Identify which cell holds the provided text, then report its (X, Y) central coordinate. 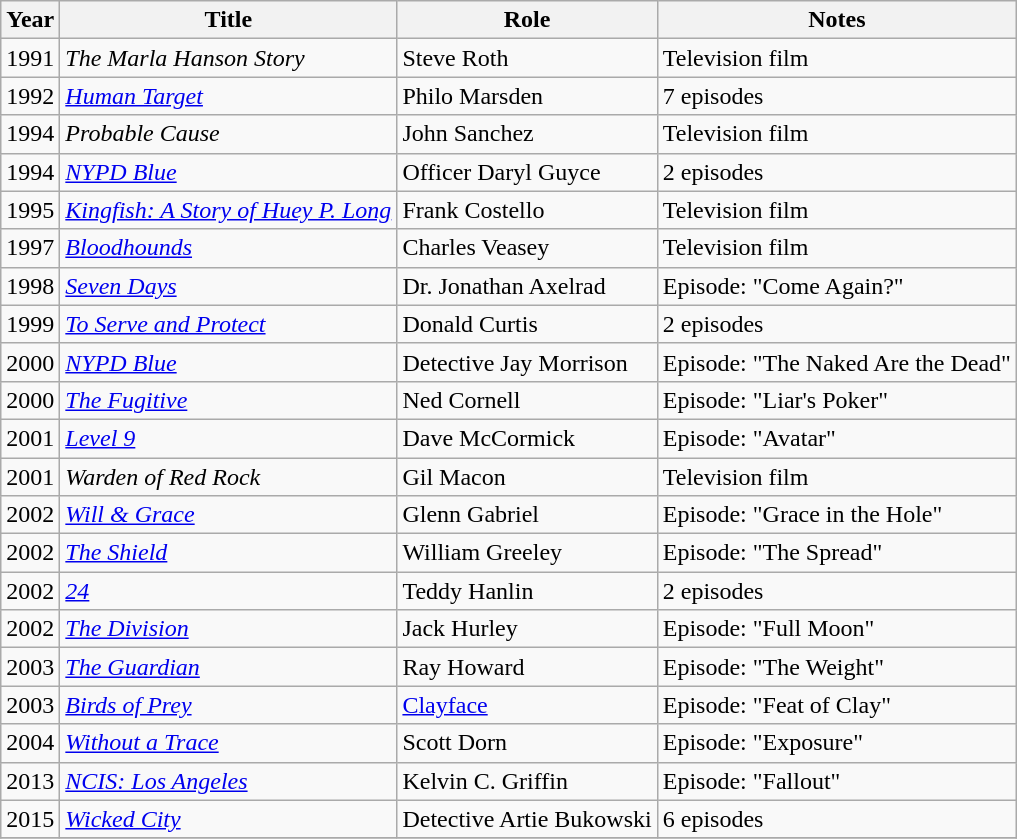
Glenn Gabriel (527, 515)
William Greeley (527, 553)
Episode: "Avatar" (836, 438)
Role (527, 20)
To Serve and Protect (228, 324)
Kingfish: A Story of Huey P. Long (228, 210)
Teddy Hanlin (527, 591)
1992 (30, 96)
Episode: "The Spread" (836, 553)
2004 (30, 743)
Kelvin C. Griffin (527, 781)
7 episodes (836, 96)
Probable Cause (228, 134)
Episode: "The Naked Are the Dead" (836, 362)
Detective Jay Morrison (527, 362)
Wicked City (228, 819)
Bloodhounds (228, 248)
Frank Costello (527, 210)
1997 (30, 248)
Gil Macon (527, 477)
Jack Hurley (527, 629)
NCIS: Los Angeles (228, 781)
2015 (30, 819)
Notes (836, 20)
Episode: "Exposure" (836, 743)
The Shield (228, 553)
Steve Roth (527, 58)
Episode: "Come Again?" (836, 286)
Level 9 (228, 438)
Episode: "Full Moon" (836, 629)
2013 (30, 781)
Year (30, 20)
Without a Trace (228, 743)
Episode: "The Weight" (836, 667)
Title (228, 20)
Scott Dorn (527, 743)
John Sanchez (527, 134)
Officer Daryl Guyce (527, 172)
Birds of Prey (228, 705)
The Fugitive (228, 400)
Detective Artie Bukowski (527, 819)
Ned Cornell (527, 400)
1991 (30, 58)
1995 (30, 210)
6 episodes (836, 819)
Will & Grace (228, 515)
The Guardian (228, 667)
Charles Veasey (527, 248)
Episode: "Feat of Clay" (836, 705)
Warden of Red Rock (228, 477)
Episode: "Grace in the Hole" (836, 515)
1998 (30, 286)
Donald Curtis (527, 324)
Human Target (228, 96)
1999 (30, 324)
Episode: "Fallout" (836, 781)
Ray Howard (527, 667)
24 (228, 591)
Seven Days (228, 286)
Clayface (527, 705)
Episode: "Liar's Poker" (836, 400)
The Marla Hanson Story (228, 58)
Philo Marsden (527, 96)
Dr. Jonathan Axelrad (527, 286)
The Division (228, 629)
Dave McCormick (527, 438)
